Search for the cell housing the specified text and yield its (x, y) center coordinate. 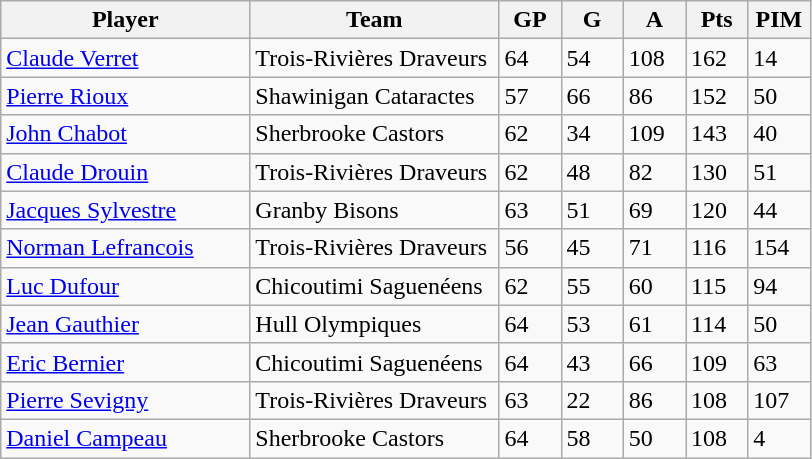
Jacques Sylvestre (126, 210)
60 (654, 286)
107 (779, 400)
94 (779, 286)
154 (779, 248)
G (592, 20)
Granby Bisons (374, 210)
Shawinigan Cataractes (374, 96)
44 (779, 210)
120 (717, 210)
Pierre Rioux (126, 96)
58 (592, 438)
54 (592, 58)
56 (530, 248)
116 (717, 248)
A (654, 20)
Luc Dufour (126, 286)
Team (374, 20)
Claude Verret (126, 58)
Claude Drouin (126, 172)
114 (717, 324)
GP (530, 20)
71 (654, 248)
82 (654, 172)
Daniel Campeau (126, 438)
162 (717, 58)
Pierre Sevigny (126, 400)
Hull Olympiques (374, 324)
John Chabot (126, 134)
34 (592, 134)
69 (654, 210)
4 (779, 438)
Eric Bernier (126, 362)
143 (717, 134)
43 (592, 362)
Pts (717, 20)
55 (592, 286)
22 (592, 400)
61 (654, 324)
152 (717, 96)
130 (717, 172)
40 (779, 134)
115 (717, 286)
Norman Lefrancois (126, 248)
14 (779, 58)
PIM (779, 20)
57 (530, 96)
53 (592, 324)
Player (126, 20)
45 (592, 248)
48 (592, 172)
Jean Gauthier (126, 324)
